Identify which cell holds the provided text, then report its (X, Y) central coordinate. 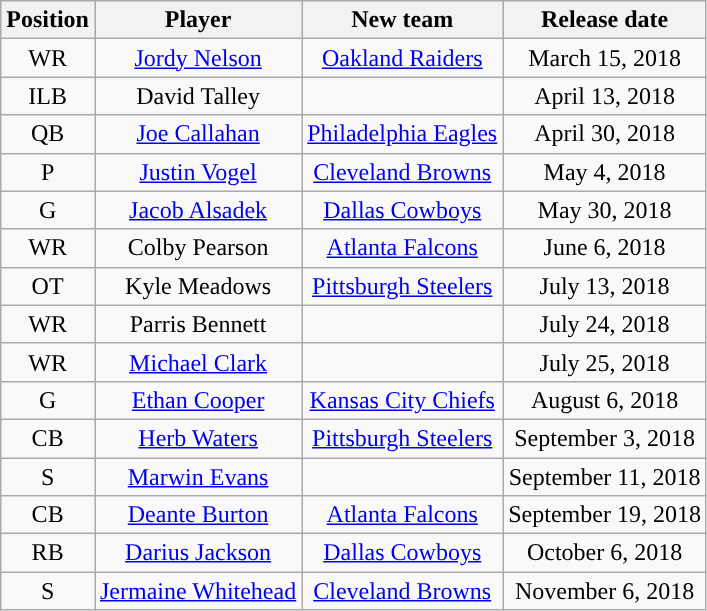
Jacob Alsadek (198, 210)
Oakland Raiders (402, 58)
Jordy Nelson (198, 58)
Release date (605, 20)
Joe Callahan (198, 134)
Kyle Meadows (198, 286)
November 6, 2018 (605, 591)
Philadelphia Eagles (402, 134)
Marwin Evans (198, 477)
April 30, 2018 (605, 134)
July 13, 2018 (605, 286)
September 3, 2018 (605, 438)
Kansas City Chiefs (402, 400)
QB (48, 134)
June 6, 2018 (605, 248)
Deante Burton (198, 515)
Michael Clark (198, 362)
October 6, 2018 (605, 553)
September 19, 2018 (605, 515)
Herb Waters (198, 438)
OT (48, 286)
March 15, 2018 (605, 58)
ILB (48, 96)
Position (48, 20)
Parris Bennett (198, 324)
Player (198, 20)
September 11, 2018 (605, 477)
August 6, 2018 (605, 400)
Justin Vogel (198, 172)
Colby Pearson (198, 248)
July 25, 2018 (605, 362)
Ethan Cooper (198, 400)
May 4, 2018 (605, 172)
April 13, 2018 (605, 96)
July 24, 2018 (605, 324)
P (48, 172)
Jermaine Whitehead (198, 591)
Darius Jackson (198, 553)
RB (48, 553)
David Talley (198, 96)
May 30, 2018 (605, 210)
New team (402, 20)
